Return (x, y) of the center of cell containing provided text 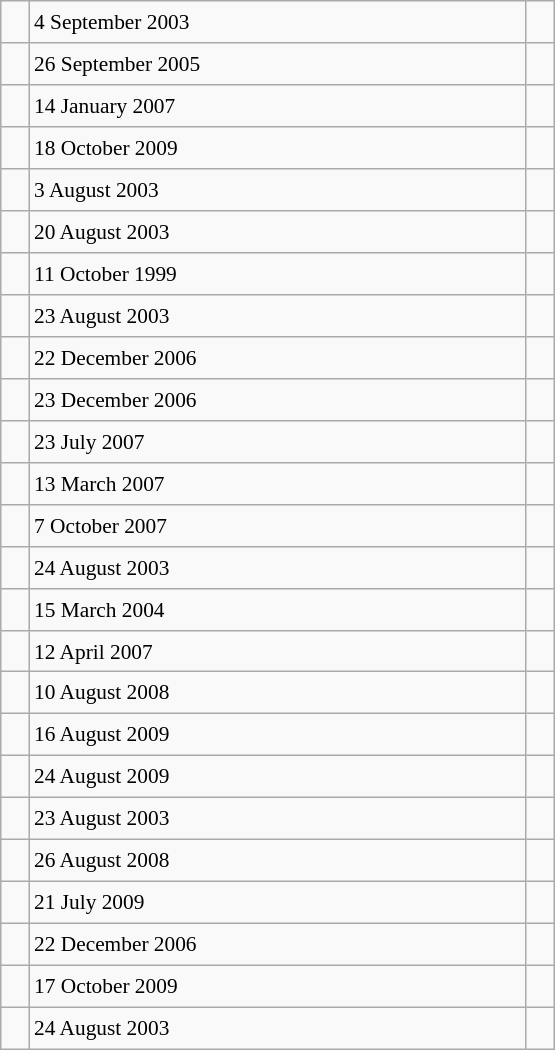
14 January 2007 (278, 106)
23 December 2006 (278, 399)
10 August 2008 (278, 693)
26 August 2008 (278, 861)
18 October 2009 (278, 148)
7 October 2007 (278, 525)
3 August 2003 (278, 190)
24 August 2009 (278, 777)
23 July 2007 (278, 441)
12 April 2007 (278, 651)
26 September 2005 (278, 64)
4 September 2003 (278, 22)
15 March 2004 (278, 609)
11 October 1999 (278, 274)
16 August 2009 (278, 735)
21 July 2009 (278, 903)
13 March 2007 (278, 483)
20 August 2003 (278, 232)
17 October 2009 (278, 986)
